Find where the given text appears and provide that cell's center as (x, y) coordinate. 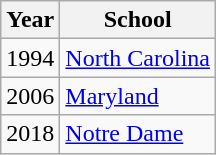
School (138, 20)
Year (30, 20)
North Carolina (138, 58)
Notre Dame (138, 134)
Maryland (138, 96)
1994 (30, 58)
2006 (30, 96)
2018 (30, 134)
